Scan for the cell matching the given text and deliver its (x, y) coordinate at center. 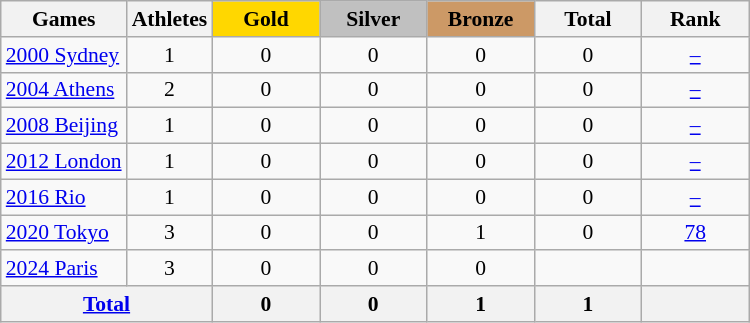
78 (696, 233)
2020 Tokyo (64, 233)
Gold (266, 19)
2024 Paris (64, 269)
Athletes (170, 19)
Games (64, 19)
Bronze (480, 19)
2000 Sydney (64, 55)
2016 Rio (64, 197)
2012 London (64, 162)
Silver (374, 19)
2 (170, 90)
2008 Beijing (64, 126)
2004 Athens (64, 90)
Rank (696, 19)
